For the text-containing cell, return its midpoint in [X, Y] coordinate format. 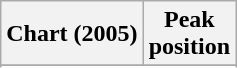
Peakposition [189, 34]
Chart (2005) [72, 34]
